For the text-containing cell, return its midpoint in [X, Y] coordinate format. 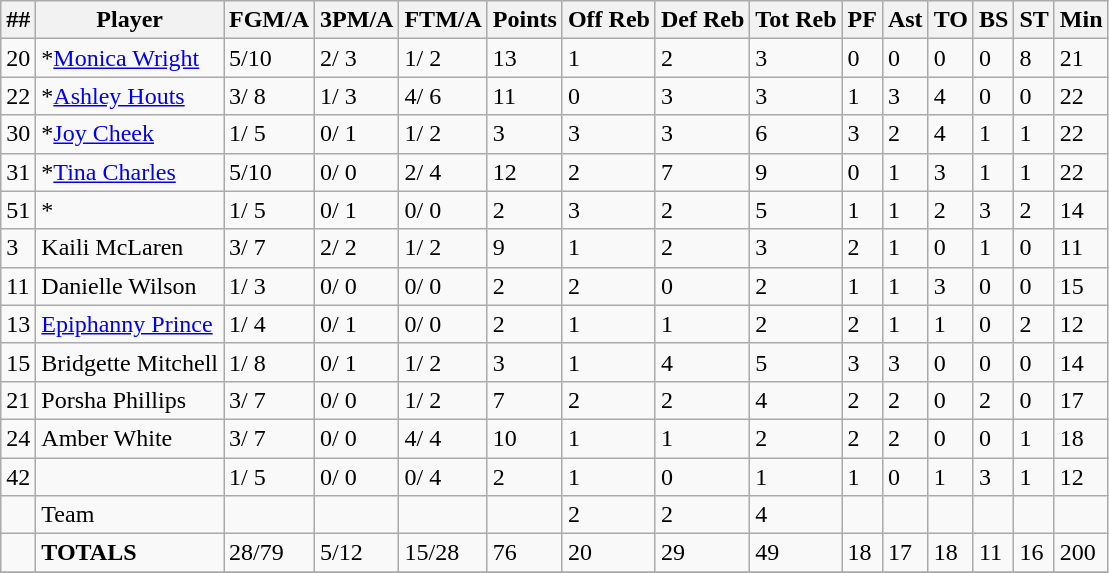
*Tina Charles [130, 172]
24 [18, 438]
5/12 [357, 553]
30 [18, 134]
FTM/A [443, 20]
3/ 8 [270, 96]
Amber White [130, 438]
76 [524, 553]
Epiphanny Prince [130, 324]
42 [18, 477]
200 [1081, 553]
Ast [905, 20]
31 [18, 172]
29 [702, 553]
15/28 [443, 553]
4/ 4 [443, 438]
Team [130, 515]
Kaili McLaren [130, 248]
Bridgette Mitchell [130, 362]
*Ashley Houts [130, 96]
Def Reb [702, 20]
2/ 2 [357, 248]
## [18, 20]
TOTALS [130, 553]
4/ 6 [443, 96]
10 [524, 438]
28/79 [270, 553]
Tot Reb [796, 20]
* [130, 210]
1/ 8 [270, 362]
BS [993, 20]
FGM/A [270, 20]
ST [1034, 20]
Porsha Phillips [130, 400]
TO [950, 20]
3PM/A [357, 20]
Danielle Wilson [130, 286]
8 [1034, 58]
Points [524, 20]
PF [862, 20]
*Joy Cheek [130, 134]
Min [1081, 20]
51 [18, 210]
Player [130, 20]
2/ 3 [357, 58]
16 [1034, 553]
*Monica Wright [130, 58]
6 [796, 134]
1/ 4 [270, 324]
49 [796, 553]
Off Reb [608, 20]
2/ 4 [443, 172]
0/ 4 [443, 477]
